For the text-containing cell, return its midpoint in [X, Y] coordinate format. 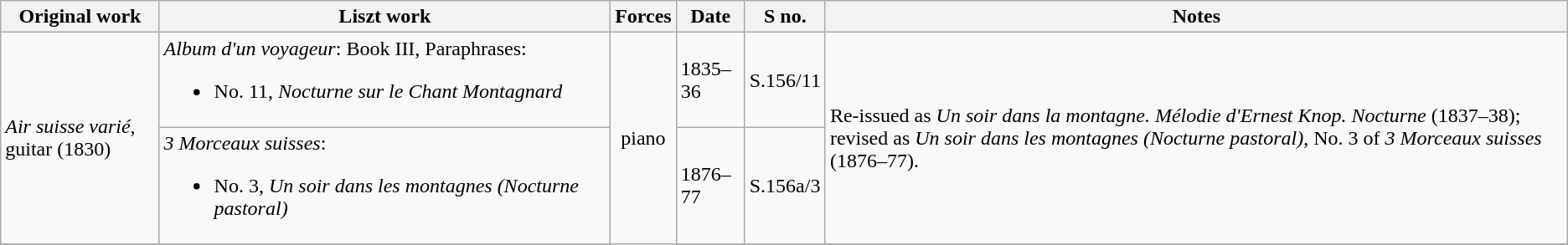
Notes [1196, 17]
S no. [785, 17]
1876–77 [710, 186]
S.156/11 [785, 80]
Date [710, 17]
Album d'un voyageur: Book III, Paraphrases:No. 11, Nocturne sur le Chant Montagnard [385, 80]
Air suisse varié, guitar (1830) [80, 139]
S.156a/3 [785, 186]
1835–36 [710, 80]
3 Morceaux suisses:No. 3, Un soir dans les montagnes (Nocturne pastoral) [385, 186]
Liszt work [385, 17]
piano [643, 139]
Forces [643, 17]
Original work [80, 17]
